Output the (X, Y) coordinate of the center of the cell containing the given text.  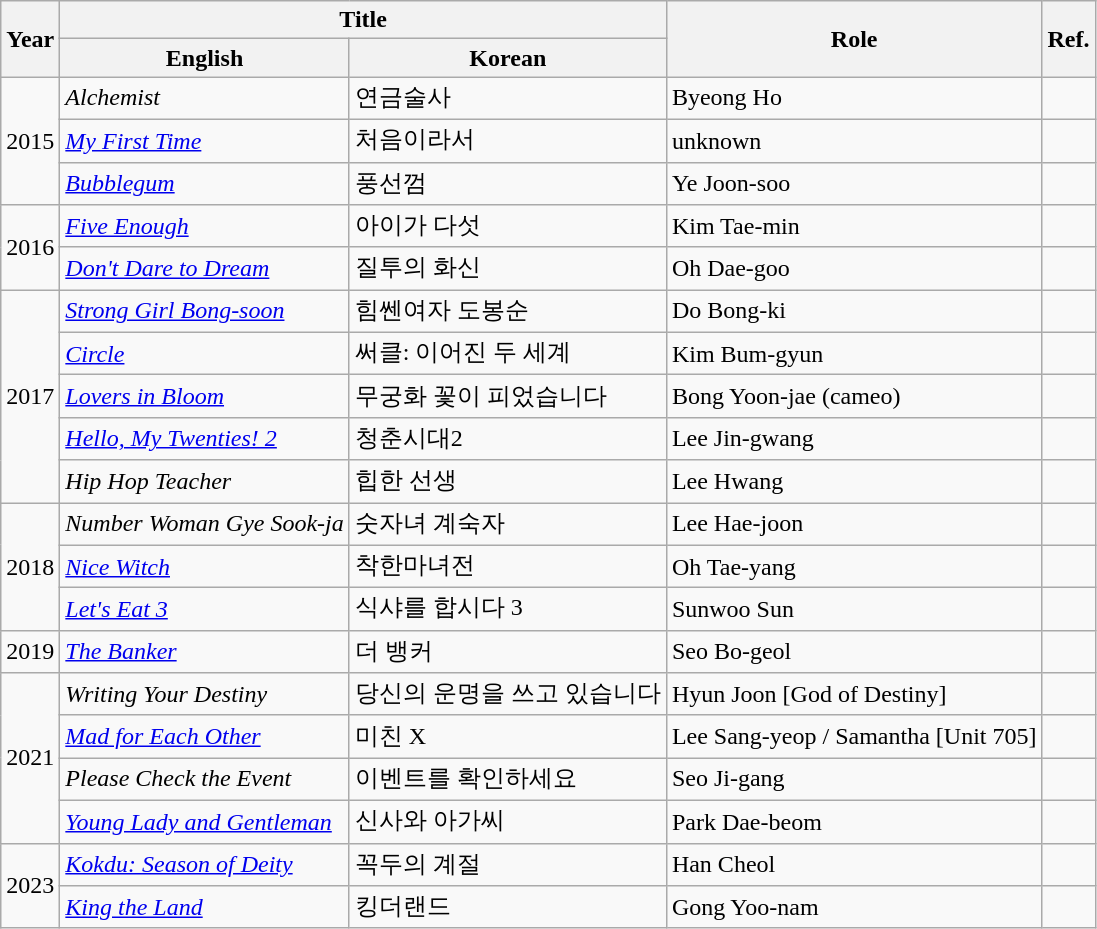
킹더랜드 (508, 908)
꼭두의 계절 (508, 864)
Title (364, 20)
연금술사 (508, 98)
신사와 아가씨 (508, 822)
식샤를 합시다 3 (508, 610)
Please Check the Event (204, 780)
The Banker (204, 652)
써클: 이어진 두 세계 (508, 354)
Role (854, 39)
처음이라서 (508, 140)
Don't Dare to Dream (204, 268)
Do Bong-ki (854, 312)
이벤트를 확인하세요 (508, 780)
Lee Hae-joon (854, 524)
Kim Tae-min (854, 226)
힘쎈여자 도봉순 (508, 312)
Year (30, 39)
Kokdu: Season of Deity (204, 864)
Five Enough (204, 226)
Sunwoo Sun (854, 610)
Strong Girl Bong-soon (204, 312)
Alchemist (204, 98)
2016 (30, 248)
2015 (30, 141)
unknown (854, 140)
2017 (30, 396)
Lovers in Bloom (204, 396)
Number Woman Gye Sook-ja (204, 524)
당신의 운명을 쓰고 있습니다 (508, 694)
Bubblegum (204, 184)
Nice Witch (204, 566)
Seo Bo-geol (854, 652)
Park Dae-beom (854, 822)
2021 (30, 758)
Han Cheol (854, 864)
Byeong Ho (854, 98)
Seo Ji-gang (854, 780)
청춘시대2 (508, 438)
Circle (204, 354)
Lee Hwang (854, 482)
더 뱅커 (508, 652)
풍선껌 (508, 184)
Ref. (1068, 39)
Oh Tae-yang (854, 566)
Hello, My Twenties! 2 (204, 438)
Writing Your Destiny (204, 694)
Kim Bum-gyun (854, 354)
2023 (30, 886)
2019 (30, 652)
English (204, 58)
Hyun Joon [God of Destiny] (854, 694)
질투의 화신 (508, 268)
착한마녀전 (508, 566)
Let's Eat 3 (204, 610)
숫자녀 계숙자 (508, 524)
무궁화 꽃이 피었습니다 (508, 396)
아이가 다섯 (508, 226)
Hip Hop Teacher (204, 482)
Bong Yoon-jae (cameo) (854, 396)
Gong Yoo-nam (854, 908)
Lee Sang-yeop / Samantha [Unit 705] (854, 736)
Mad for Each Other (204, 736)
Lee Jin-gwang (854, 438)
Oh Dae-goo (854, 268)
미친 X (508, 736)
My First Time (204, 140)
Korean (508, 58)
Ye Joon-soo (854, 184)
Young Lady and Gentleman (204, 822)
힙한 선생 (508, 482)
2018 (30, 566)
King the Land (204, 908)
